For the text-containing cell, return its midpoint in (x, y) coordinate format. 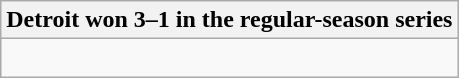
Detroit won 3–1 in the regular-season series (230, 20)
